Identify which cell holds the provided text, then report its (x, y) central coordinate. 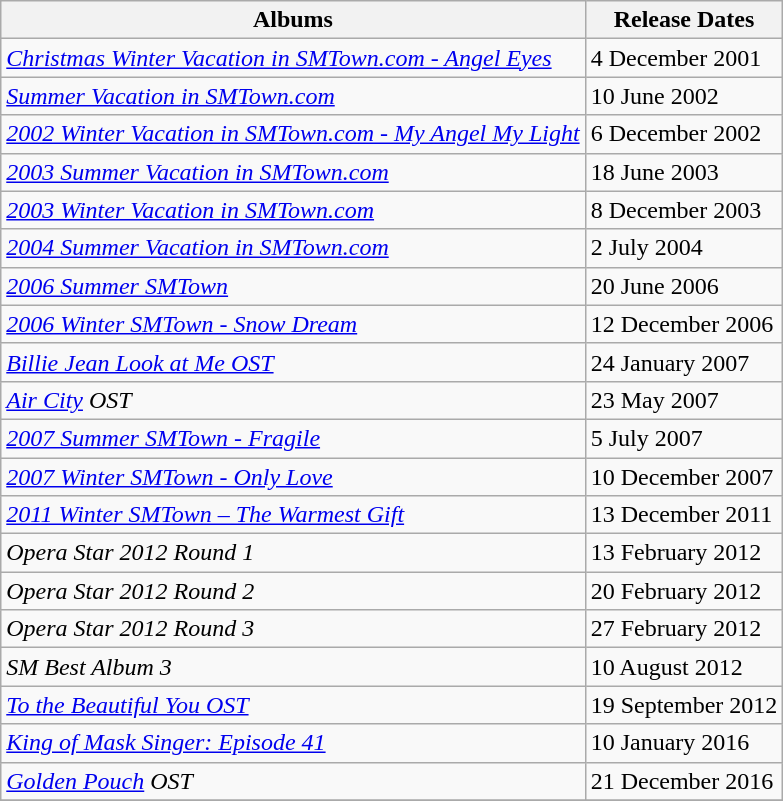
Opera Star 2012 Round 1 (293, 553)
10 June 2002 (684, 96)
Air City OST (293, 400)
10 December 2007 (684, 477)
Christmas Winter Vacation in SMTown.com - Angel Eyes (293, 58)
SM Best Album 3 (293, 667)
2004 Summer Vacation in SMTown.com (293, 248)
Opera Star 2012 Round 2 (293, 591)
2007 Summer SMTown - Fragile (293, 438)
24 January 2007 (684, 362)
2006 Summer SMTown (293, 286)
8 December 2003 (684, 210)
21 December 2016 (684, 781)
13 December 2011 (684, 515)
19 September 2012 (684, 705)
10 August 2012 (684, 667)
10 January 2016 (684, 743)
13 February 2012 (684, 553)
12 December 2006 (684, 324)
4 December 2001 (684, 58)
5 July 2007 (684, 438)
6 December 2002 (684, 134)
18 June 2003 (684, 172)
Release Dates (684, 20)
2003 Winter Vacation in SMTown.com (293, 210)
King of Mask Singer: Episode 41 (293, 743)
Golden Pouch OST (293, 781)
27 February 2012 (684, 629)
2003 Summer Vacation in SMTown.com (293, 172)
2011 Winter SMTown – The Warmest Gift (293, 515)
2002 Winter Vacation in SMTown.com - My Angel My Light (293, 134)
Opera Star 2012 Round 3 (293, 629)
2 July 2004 (684, 248)
20 February 2012 (684, 591)
Summer Vacation in SMTown.com (293, 96)
Billie Jean Look at Me OST (293, 362)
Albums (293, 20)
2007 Winter SMTown - Only Love (293, 477)
23 May 2007 (684, 400)
20 June 2006 (684, 286)
2006 Winter SMTown - Snow Dream (293, 324)
To the Beautiful You OST (293, 705)
